For the text-containing cell, return its midpoint in (x, y) coordinate format. 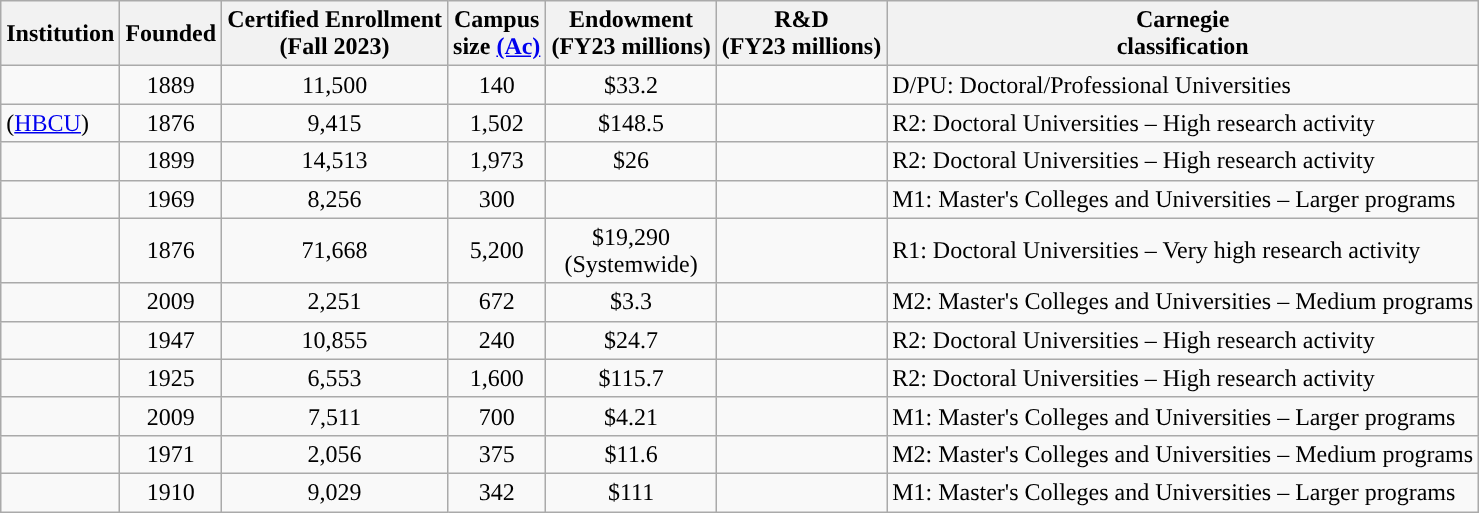
Campussize (Ac) (497, 34)
$4.21 (631, 416)
$111 (631, 492)
R1: Doctoral Universities – Very high research activity (1183, 250)
(HBCU) (60, 123)
140 (497, 85)
$26 (631, 161)
375 (497, 454)
1889 (171, 85)
8,256 (335, 199)
$24.7 (631, 340)
1,600 (497, 378)
1899 (171, 161)
14,513 (335, 161)
$19,290 (Systemwide) (631, 250)
700 (497, 416)
$115.7 (631, 378)
$11.6 (631, 454)
71,668 (335, 250)
5,200 (497, 250)
Founded (171, 34)
672 (497, 302)
D/PU: Doctoral/Professional Universities (1183, 85)
2,056 (335, 454)
10,855 (335, 340)
9,029 (335, 492)
R&D(FY23 millions) (801, 34)
1947 (171, 340)
Institution (60, 34)
Certified Enrollment(Fall 2023) (335, 34)
$33.2 (631, 85)
6,553 (335, 378)
$3.3 (631, 302)
$148.5 (631, 123)
1,502 (497, 123)
9,415 (335, 123)
7,511 (335, 416)
300 (497, 199)
Endowment (FY23 millions) (631, 34)
1910 (171, 492)
240 (497, 340)
1969 (171, 199)
1971 (171, 454)
Carnegieclassification (1183, 34)
2,251 (335, 302)
1925 (171, 378)
1,973 (497, 161)
11,500 (335, 85)
342 (497, 492)
